Find where the given text appears and provide that cell's center as (X, Y) coordinate. 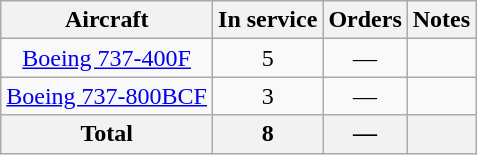
Aircraft (107, 20)
Boeing 737-400F (107, 58)
Notes (441, 20)
Boeing 737-800BCF (107, 96)
8 (268, 134)
In service (268, 20)
Total (107, 134)
3 (268, 96)
5 (268, 58)
Orders (365, 20)
